From the cell containing the given text, extract its center point as (X, Y) coordinate. 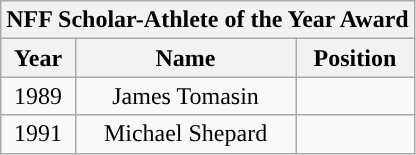
Position (355, 58)
Year (38, 58)
Name (185, 58)
1989 (38, 96)
James Tomasin (185, 96)
NFF Scholar-Athlete of the Year Award (208, 20)
1991 (38, 134)
Michael Shepard (185, 134)
